Capture the cell that displays the provided text and extract its [x, y] central coordinate. 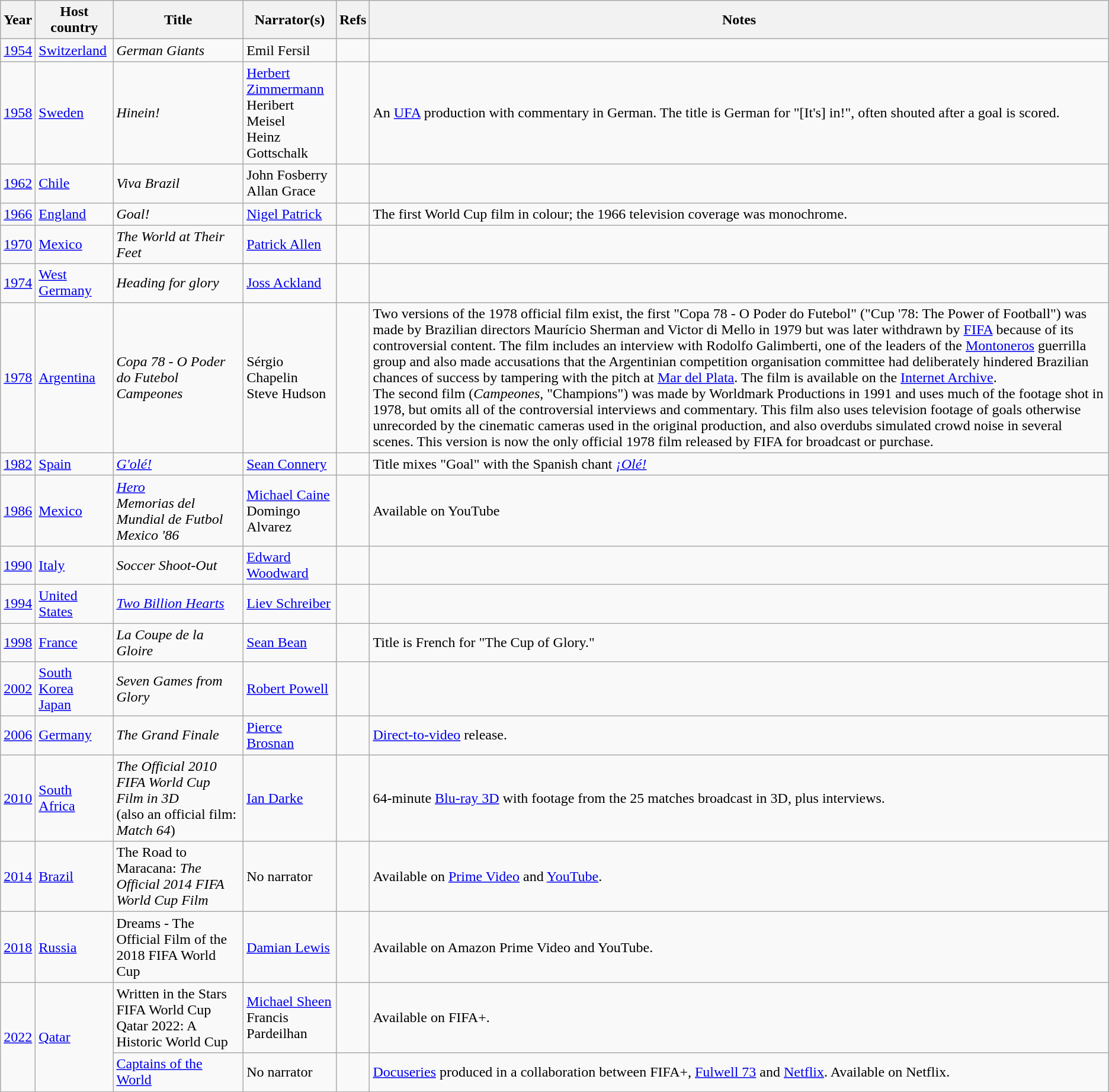
1962 [18, 184]
1994 [18, 603]
Soccer Shoot-Out [178, 565]
1974 [18, 283]
Emil Fersil [290, 50]
2002 [18, 689]
Written in the StarsFIFA World Cup Qatar 2022: A Historic World Cup [178, 1018]
2014 [18, 877]
Italy [75, 565]
2010 [18, 798]
Robert Powell [290, 689]
West Germany [75, 283]
1990 [18, 565]
Qatar [75, 1037]
France [75, 642]
Available on FIFA+. [739, 1018]
The Road to Maracana: The Official 2014 FIFA World Cup Film [178, 877]
Brazil [75, 877]
An UFA production with commentary in German. The title is German for "[It's] in!", often shouted after a goal is scored. [739, 113]
1986 [18, 511]
Argentina [75, 377]
Russia [75, 947]
2006 [18, 736]
German Giants [178, 50]
HeroMemorias del Mundial de Futbol Mexico '86 [178, 511]
Chile [75, 184]
Seven Games from Glory [178, 689]
Notes [739, 20]
Pierce Brosnan [290, 736]
Host country [75, 20]
England [75, 214]
South Africa [75, 798]
The Official 2010 FIFA World Cup Film in 3D(also an official film: Match 64) [178, 798]
Liev Schreiber [290, 603]
Joss Ackland [290, 283]
John FosberryAllan Grace [290, 184]
Docuseries produced in a collaboration between FIFA+, Fulwell 73 and Netflix. Available on Netflix. [739, 1072]
Title [178, 20]
64-minute Blu-ray 3D with footage from the 25 matches broadcast in 3D, plus interviews. [739, 798]
2018 [18, 947]
Sean Bean [290, 642]
South KoreaJapan [75, 689]
Available on Prime Video and YouTube. [739, 877]
Direct-to-video release. [739, 736]
Nigel Patrick [290, 214]
Goal! [178, 214]
Two Billion Hearts [178, 603]
Heading for glory [178, 283]
2022 [18, 1037]
1978 [18, 377]
The Grand Finale [178, 736]
Sean Connery [290, 464]
Narrator(s) [290, 20]
Refs [352, 20]
Dreams - The Official Film of the 2018 FIFA World Cup [178, 947]
Year [18, 20]
Spain [75, 464]
Copa 78 - O Poder do FutebolCampeones [178, 377]
Sweden [75, 113]
1954 [18, 50]
G'olé! [178, 464]
Available on Amazon Prime Video and YouTube. [739, 947]
Edward Woodward [290, 565]
Hinein! [178, 113]
Captains of the World [178, 1072]
1966 [18, 214]
Ian Darke [290, 798]
La Coupe de la Gloire [178, 642]
Switzerland [75, 50]
Michael CaineDomingo Alvarez [290, 511]
Damian Lewis [290, 947]
1998 [18, 642]
Title mixes "Goal" with the Spanish chant ¡Olé! [739, 464]
The World at Their Feet [178, 244]
Viva Brazil [178, 184]
Title is French for "The Cup of Glory." [739, 642]
Sérgio ChapelinSteve Hudson [290, 377]
Available on YouTube [739, 511]
Michael SheenFrancis Pardeilhan [290, 1018]
1970 [18, 244]
Herbert ZimmermannHeribert MeiselHeinz Gottschalk [290, 113]
1958 [18, 113]
1982 [18, 464]
The first World Cup film in colour; the 1966 television coverage was monochrome. [739, 214]
Germany [75, 736]
United States [75, 603]
Patrick Allen [290, 244]
